From the cell containing the given text, extract its center point as [X, Y] coordinate. 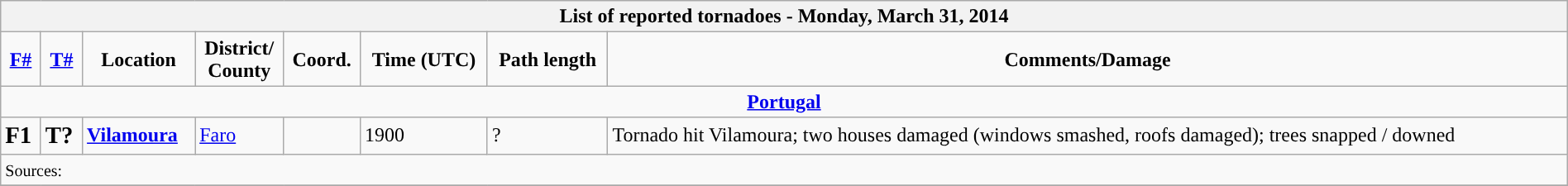
List of reported tornadoes - Monday, March 31, 2014 [784, 17]
Time (UTC) [424, 60]
Vilamoura [139, 136]
T? [61, 136]
Sources: [784, 169]
Comments/Damage [1088, 60]
Path length [547, 60]
T# [61, 60]
Portugal [784, 102]
1900 [424, 136]
District/County [240, 60]
Location [139, 60]
F1 [21, 136]
? [547, 136]
Tornado hit Vilamoura; two houses damaged (windows smashed, roofs damaged); trees snapped / downed [1088, 136]
Faro [240, 136]
Coord. [323, 60]
F# [21, 60]
